Determine the (x, y) coordinate at the center of the cell enclosing the given text.  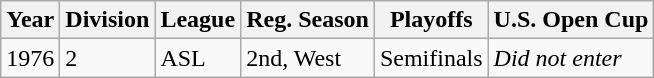
Division (108, 20)
ASL (198, 58)
Did not enter (571, 58)
2 (108, 58)
Year (30, 20)
Semifinals (431, 58)
Playoffs (431, 20)
2nd, West (308, 58)
Reg. Season (308, 20)
League (198, 20)
U.S. Open Cup (571, 20)
1976 (30, 58)
